For the text-containing cell, return its midpoint in [X, Y] coordinate format. 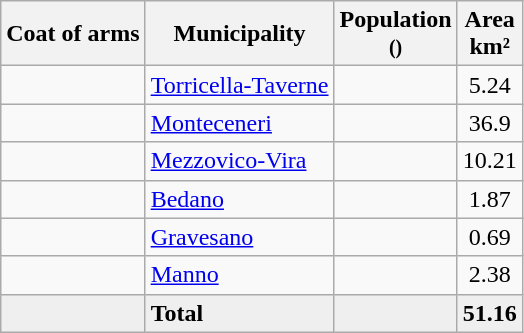
Manno [240, 275]
Municipality [240, 34]
Coat of arms [73, 34]
5.24 [490, 85]
Torricella-Taverne [240, 85]
Gravesano [240, 237]
51.16 [490, 313]
Mezzovico-Vira [240, 161]
10.21 [490, 161]
1.87 [490, 199]
Bedano [240, 199]
Monteceneri [240, 123]
Area km² [490, 34]
0.69 [490, 237]
Population() [396, 34]
2.38 [490, 275]
36.9 [490, 123]
Total [240, 313]
